Determine the [x, y] coordinate at the center of the cell enclosing the given text.  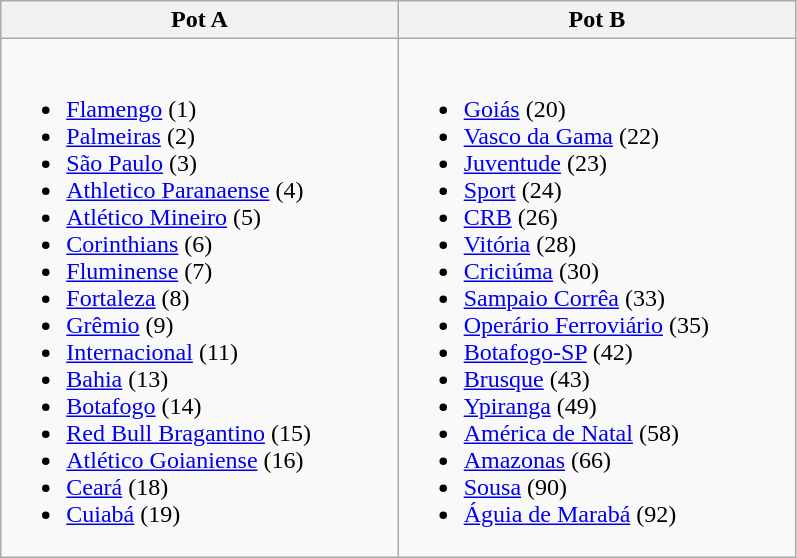
Pot B [596, 20]
Pot A [200, 20]
